Determine the (X, Y) coordinate at the center of the cell enclosing the given text.  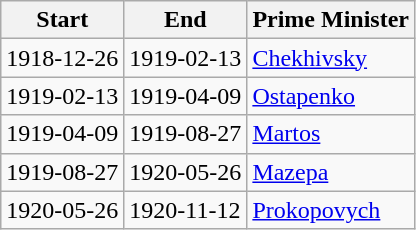
1918-12-26 (62, 58)
Prime Minister (331, 20)
1920-11-12 (186, 210)
Martos (331, 134)
Start (62, 20)
Chekhivsky (331, 58)
Ostapenko (331, 96)
Prokopovych (331, 210)
Mazepa (331, 172)
End (186, 20)
